Return the (x, y) coordinate for the center point of the cell that contains the specified text.  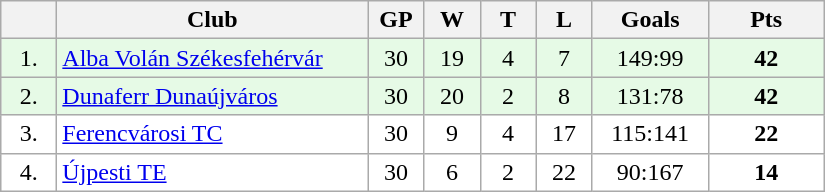
1. (29, 58)
20 (452, 96)
Újpesti TE (212, 172)
2. (29, 96)
Goals (650, 20)
115:141 (650, 134)
T (508, 20)
Club (212, 20)
6 (452, 172)
131:78 (650, 96)
8 (564, 96)
W (452, 20)
7 (564, 58)
Pts (766, 20)
Ferencvárosi TC (212, 134)
9 (452, 134)
GP (396, 20)
90:167 (650, 172)
14 (766, 172)
4. (29, 172)
19 (452, 58)
L (564, 20)
149:99 (650, 58)
17 (564, 134)
Dunaferr Dunaújváros (212, 96)
Alba Volán Székesfehérvár (212, 58)
3. (29, 134)
